Pinpoint the cell where the given text exists, returning its (X, Y) midpoint coordinate. 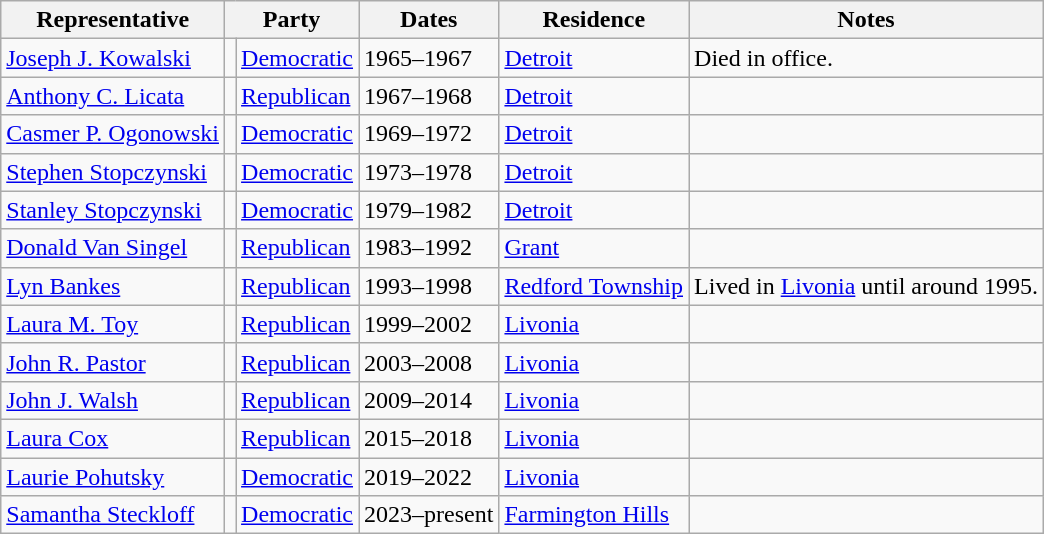
Stanley Stopczynski (113, 210)
1999–2002 (429, 324)
Notes (866, 20)
Party (291, 20)
John J. Walsh (113, 400)
Donald Van Singel (113, 248)
Redford Township (594, 286)
1965–1967 (429, 58)
2003–2008 (429, 362)
1973–1978 (429, 172)
Farmington Hills (594, 515)
Stephen Stopczynski (113, 172)
1983–1992 (429, 248)
Died in office. (866, 58)
Laura Cox (113, 438)
1967–1968 (429, 96)
Dates (429, 20)
2015–2018 (429, 438)
John R. Pastor (113, 362)
1969–1972 (429, 134)
Lived in Livonia until around 1995. (866, 286)
1979–1982 (429, 210)
1993–1998 (429, 286)
Representative (113, 20)
Lyn Bankes (113, 286)
Laurie Pohutsky (113, 477)
Residence (594, 20)
2023–present (429, 515)
Grant (594, 248)
Anthony C. Licata (113, 96)
Casmer P. Ogonowski (113, 134)
2009–2014 (429, 400)
Samantha Steckloff (113, 515)
2019–2022 (429, 477)
Joseph J. Kowalski (113, 58)
Laura M. Toy (113, 324)
